Detect which cell encompasses the target text, then output its (X, Y) center coordinate. 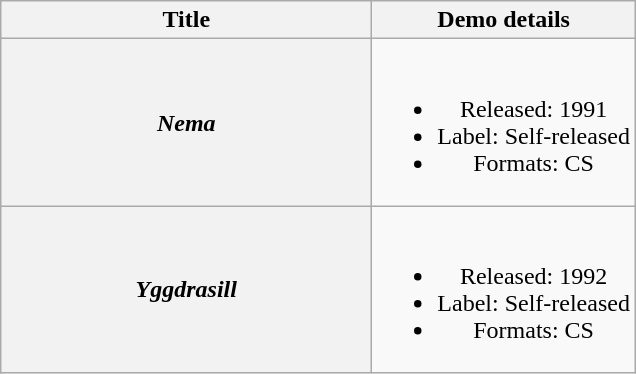
Released: 1992Label: Self-releasedFormats: CS (504, 290)
Nema (186, 122)
Demo details (504, 20)
Released: 1991Label: Self-releasedFormats: CS (504, 122)
Title (186, 20)
Yggdrasill (186, 290)
